From the cell containing the given text, extract its center point as [x, y] coordinate. 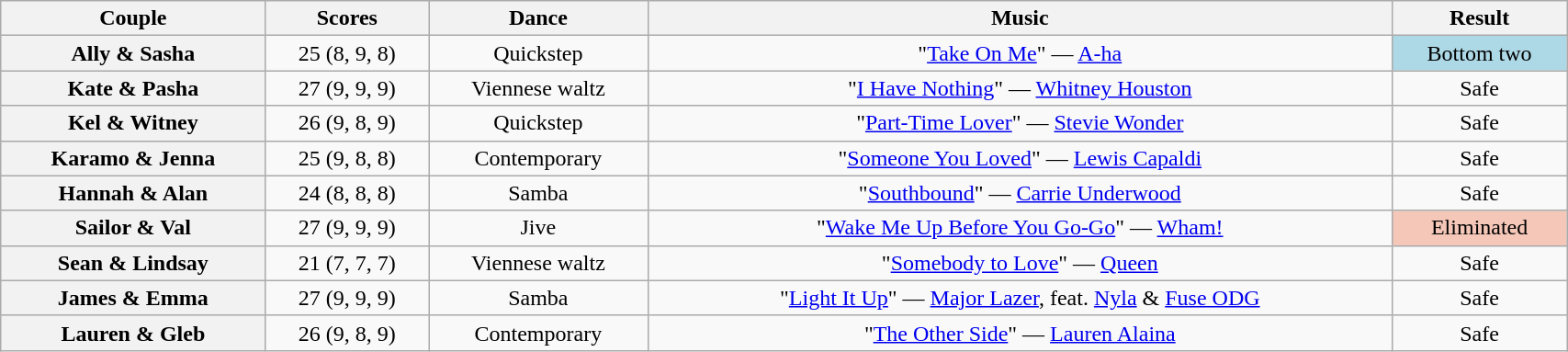
Jive [538, 228]
Hannah & Alan [133, 193]
25 (9, 8, 8) [347, 158]
Eliminated [1480, 228]
"Somebody to Love" — Queen [1020, 263]
Bottom two [1480, 53]
25 (8, 9, 8) [347, 53]
Karamo & Jenna [133, 158]
Kel & Witney [133, 123]
Couple [133, 18]
Result [1480, 18]
Kate & Pasha [133, 88]
Lauren & Gleb [133, 333]
"Wake Me Up Before You Go-Go" — Wham! [1020, 228]
Sean & Lindsay [133, 263]
21 (7, 7, 7) [347, 263]
Scores [347, 18]
Dance [538, 18]
Ally & Sasha [133, 53]
"The Other Side" — Lauren Alaina [1020, 333]
Music [1020, 18]
"Southbound" — Carrie Underwood [1020, 193]
James & Emma [133, 298]
"Take On Me" — A-ha [1020, 53]
"Someone You Loved" — Lewis Capaldi [1020, 158]
"Part-Time Lover" — Stevie Wonder [1020, 123]
"Light It Up" — Major Lazer, feat. Nyla & Fuse ODG [1020, 298]
"I Have Nothing" — Whitney Houston [1020, 88]
Sailor & Val [133, 228]
24 (8, 8, 8) [347, 193]
